From the cell containing the given text, extract its center point as [x, y] coordinate. 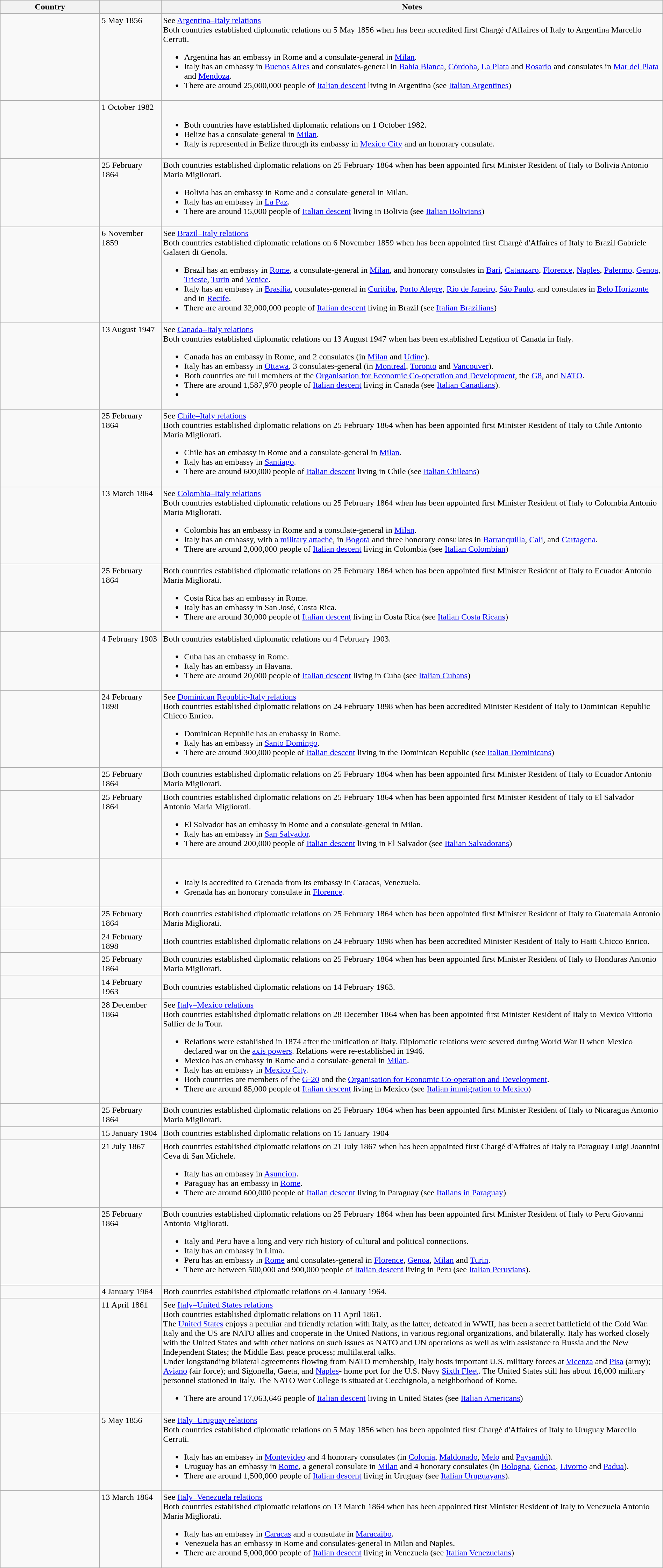
4 February 1903 [130, 661]
Both countries established diplomatic relations on 15 January 1904 [412, 1133]
Country [50, 7]
28 December 1864 [130, 1051]
11 April 1861 [130, 1356]
Both countries established diplomatic relations on 4 January 1964. [412, 1291]
6 November 1859 [130, 275]
Notes [412, 7]
21 July 1867 [130, 1174]
4 January 1964 [130, 1291]
1 October 1982 [130, 129]
14 February 1963 [130, 987]
Both countries established diplomatic relations on 24 February 1898 when has been accredited Minister Resident of Italy to Haiti Chicco Enrico. [412, 941]
13 August 1947 [130, 366]
Italy is accredited to Grenada from its embassy in Caracas, Venezuela.Grenada has an honorary consulate in Florence. [412, 883]
15 January 1904 [130, 1133]
Both countries established diplomatic relations on 14 February 1963. [412, 987]
